Capture the cell that displays the provided text and extract its (X, Y) central coordinate. 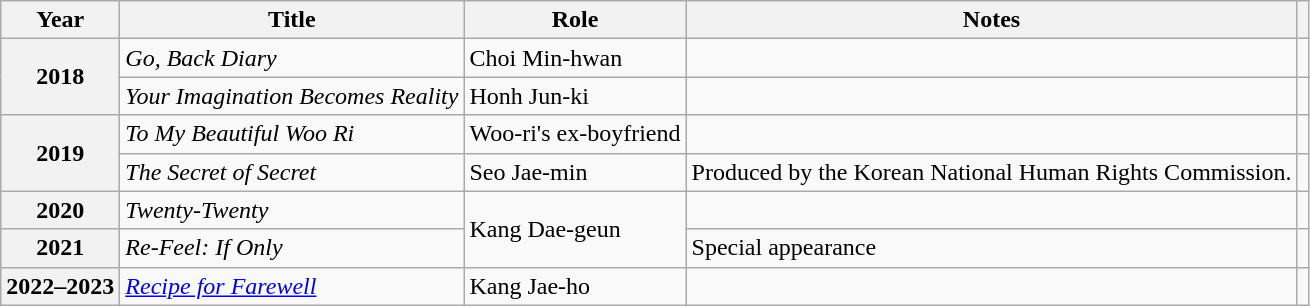
Seo Jae-min (575, 172)
Recipe for Farewell (292, 286)
Go, Back Diary (292, 58)
Special appearance (992, 248)
Produced by the Korean National Human Rights Commission. (992, 172)
To My Beautiful Woo Ri (292, 134)
The Secret of Secret (292, 172)
Your Imagination Becomes Reality (292, 96)
Kang Dae-geun (575, 229)
2022–2023 (60, 286)
Woo-ri's ex-boyfriend (575, 134)
Honh Jun-ki (575, 96)
2020 (60, 210)
Choi Min-hwan (575, 58)
Role (575, 20)
Title (292, 20)
2018 (60, 77)
Twenty-Twenty (292, 210)
Re-Feel: If Only (292, 248)
Kang Jae-ho (575, 286)
Notes (992, 20)
2019 (60, 153)
Year (60, 20)
2021 (60, 248)
